Extract the [x, y] coordinate from the center of the cell holding the provided text.  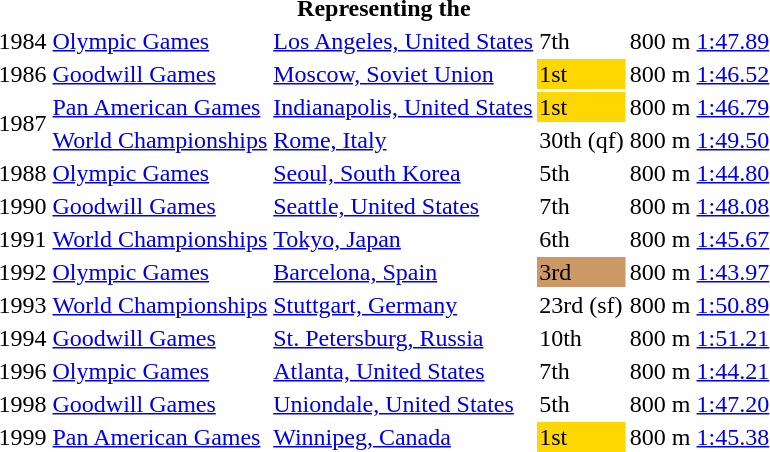
Los Angeles, United States [404, 41]
St. Petersburg, Russia [404, 338]
Uniondale, United States [404, 404]
23rd (sf) [582, 305]
3rd [582, 272]
Rome, Italy [404, 140]
Barcelona, Spain [404, 272]
Moscow, Soviet Union [404, 74]
Stuttgart, Germany [404, 305]
Winnipeg, Canada [404, 437]
Tokyo, Japan [404, 239]
Seoul, South Korea [404, 173]
30th (qf) [582, 140]
Indianapolis, United States [404, 107]
10th [582, 338]
Atlanta, United States [404, 371]
Seattle, United States [404, 206]
6th [582, 239]
